Output the [x, y] coordinate of the center of the cell containing the given text.  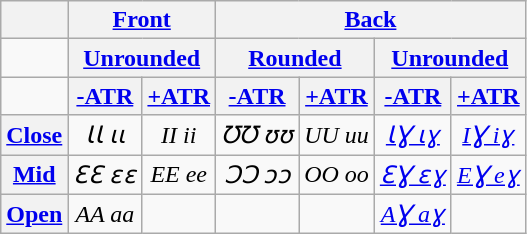
Open [34, 214]
UU uu [337, 135]
IƔ iɣ [488, 135]
ƐƐ ɛɛ [105, 174]
AƔ aɣ [412, 214]
EƔ eɣ [488, 174]
Close [34, 135]
ƖƖ ɩɩ [105, 135]
OO oo [337, 174]
Rounded [296, 58]
ƖƔ ɩɣ [412, 135]
AA aa [105, 214]
ƱƱ ʊʊ [258, 135]
II ii [179, 135]
ƆƆ ɔɔ [258, 174]
ƐƔ ɛɣ [412, 174]
Back [371, 20]
EE ee [179, 174]
Front [142, 20]
Mid [34, 174]
